Find where the given text appears and provide that cell's center as (x, y) coordinate. 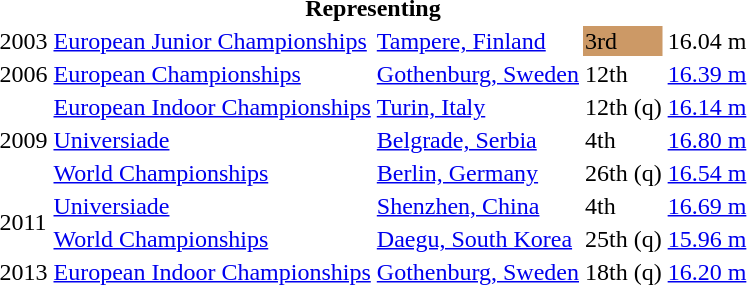
Shenzhen, China (478, 206)
3rd (623, 41)
Gothenburg, Sweden (478, 74)
European Indoor Championships (212, 107)
Daegu, South Korea (478, 239)
Turin, Italy (478, 107)
Tampere, Finland (478, 41)
Belgrade, Serbia (478, 140)
25th (q) (623, 239)
12th (q) (623, 107)
26th (q) (623, 173)
European Championships (212, 74)
European Junior Championships (212, 41)
Berlin, Germany (478, 173)
12th (623, 74)
